Return the (X, Y) coordinate for the center point of the cell that contains the specified text.  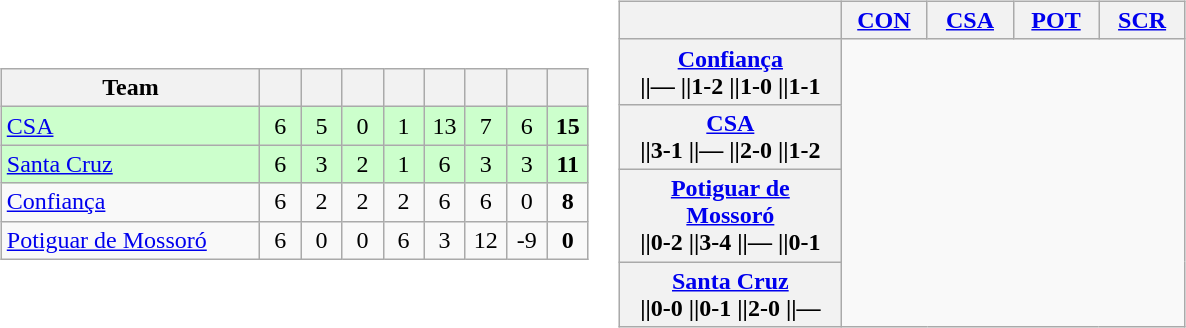
Potiguar de Mossoró (130, 240)
5 (322, 126)
-9 (526, 240)
Confiança ||— ||1-2 ||1-0 ||1-1 (730, 72)
7 (486, 126)
Confiança (130, 202)
SCR (1142, 20)
11 (568, 164)
8 (568, 202)
CSA ||3-1 ||— ||2-0 ||1-2 (730, 136)
Santa Cruz (130, 164)
13 (444, 126)
Potiguar de Mossoró ||0-2 ||3-4 ||— ||0-1 (730, 215)
12 (486, 240)
POT (1056, 20)
Santa Cruz ||0-0 ||0-1 ||2-0 ||— (730, 294)
CON (884, 20)
Team (130, 88)
15 (568, 126)
